From the cell containing the given text, extract its center point as [x, y] coordinate. 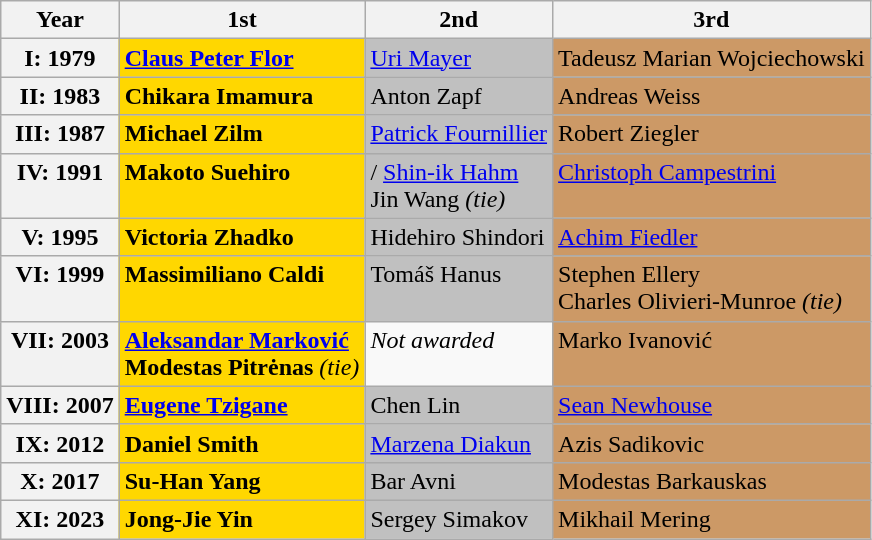
Hidehiro Shindori [459, 237]
Makoto Suehiro [242, 186]
Stephen Ellery Charles Olivieri-Munroe (tie) [712, 288]
Chikara Imamura [242, 96]
Andreas Weiss [712, 96]
Michael Zilm [242, 134]
V: 1995 [60, 237]
Victoria Zhadko [242, 237]
Mikhail Mering [712, 519]
Patrick Fournillier [459, 134]
Marko Ivanović [712, 354]
Aleksandar Marković Modestas Pitrėnas (tie) [242, 354]
Jong-Jie Yin [242, 519]
Achim Fiedler [712, 237]
Robert Ziegler [712, 134]
IX: 2012 [60, 443]
/ Shin-ik Hahm Jin Wang (tie) [459, 186]
VII: 2003 [60, 354]
Tomáš Hanus [459, 288]
Massimiliano Caldi [242, 288]
VIII: 2007 [60, 405]
3rd [712, 20]
Tadeusz Marian Wojciechowski [712, 58]
Uri Mayer [459, 58]
Marzena Diakun [459, 443]
Chen Lin [459, 405]
VI: 1999 [60, 288]
Year [60, 20]
Bar Avni [459, 481]
II: 1983 [60, 96]
Sergey Simakov [459, 519]
1st [242, 20]
Azis Sadikovic [712, 443]
Sean Newhouse [712, 405]
Claus Peter Flor [242, 58]
I: 1979 [60, 58]
Not awarded [459, 354]
IV: 1991 [60, 186]
Su-Han Yang [242, 481]
Christoph Campestrini [712, 186]
Anton Zapf [459, 96]
III: 1987 [60, 134]
X: 2017 [60, 481]
2nd [459, 20]
Modestas Barkauskas [712, 481]
Daniel Smith [242, 443]
Eugene Tzigane [242, 405]
XI: 2023 [60, 519]
